Scan for the cell matching the given text and deliver its [X, Y] coordinate at center. 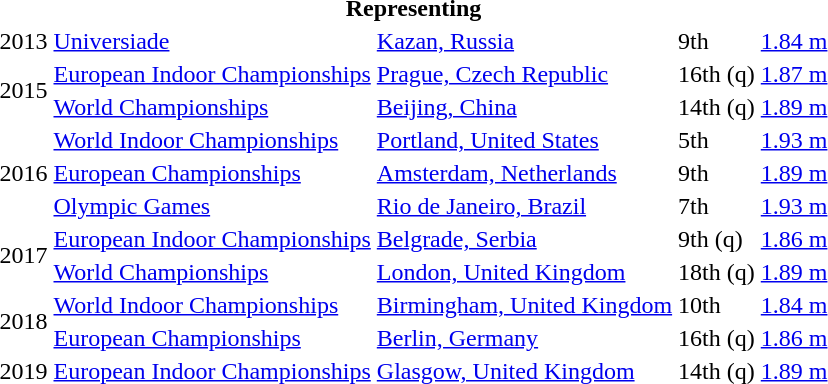
7th [717, 206]
London, United Kingdom [524, 272]
Beijing, China [524, 107]
Berlin, Germany [524, 338]
9th (q) [717, 239]
18th (q) [717, 272]
Rio de Janeiro, Brazil [524, 206]
Universiade [212, 41]
Kazan, Russia [524, 41]
5th [717, 140]
Birmingham, United Kingdom [524, 305]
Amsterdam, Netherlands [524, 173]
Olympic Games [212, 206]
Belgrade, Serbia [524, 239]
Portland, United States [524, 140]
Prague, Czech Republic [524, 74]
10th [717, 305]
14th (q) [717, 107]
